Search for the cell housing the specified text and yield its (x, y) center coordinate. 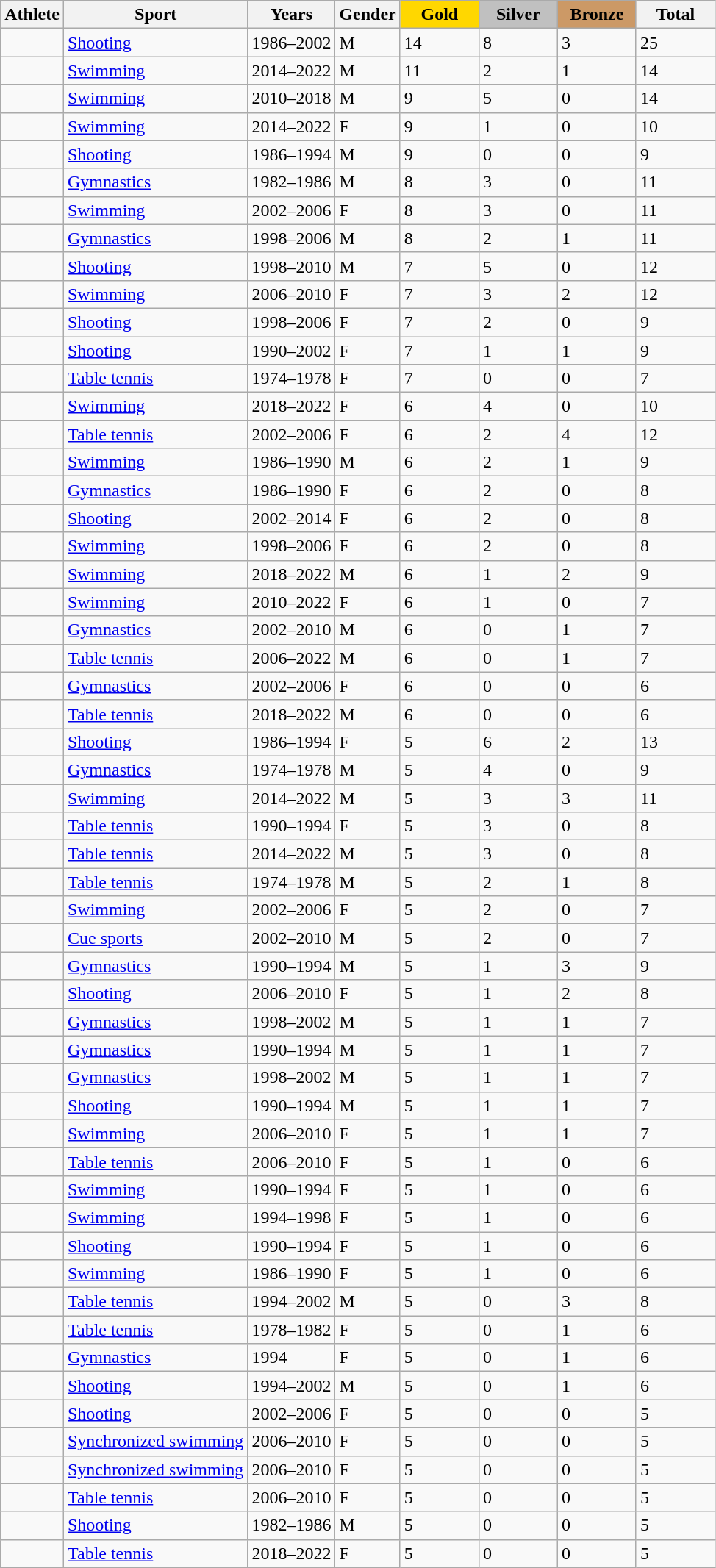
25 (675, 43)
Silver (518, 15)
1978–1982 (291, 1330)
Sport (155, 15)
Gold (440, 15)
2010–2022 (291, 602)
Athlete (32, 15)
2002–2014 (291, 518)
Gender (368, 15)
13 (675, 742)
Total (675, 15)
1986–2002 (291, 43)
1994–1998 (291, 1217)
Years (291, 15)
1990–2002 (291, 351)
2006–2022 (291, 658)
1998–2010 (291, 266)
Cue sports (155, 938)
Bronze (597, 15)
2010–2018 (291, 99)
1994 (291, 1358)
